Detect which cell encompasses the target text, then output its [x, y] center coordinate. 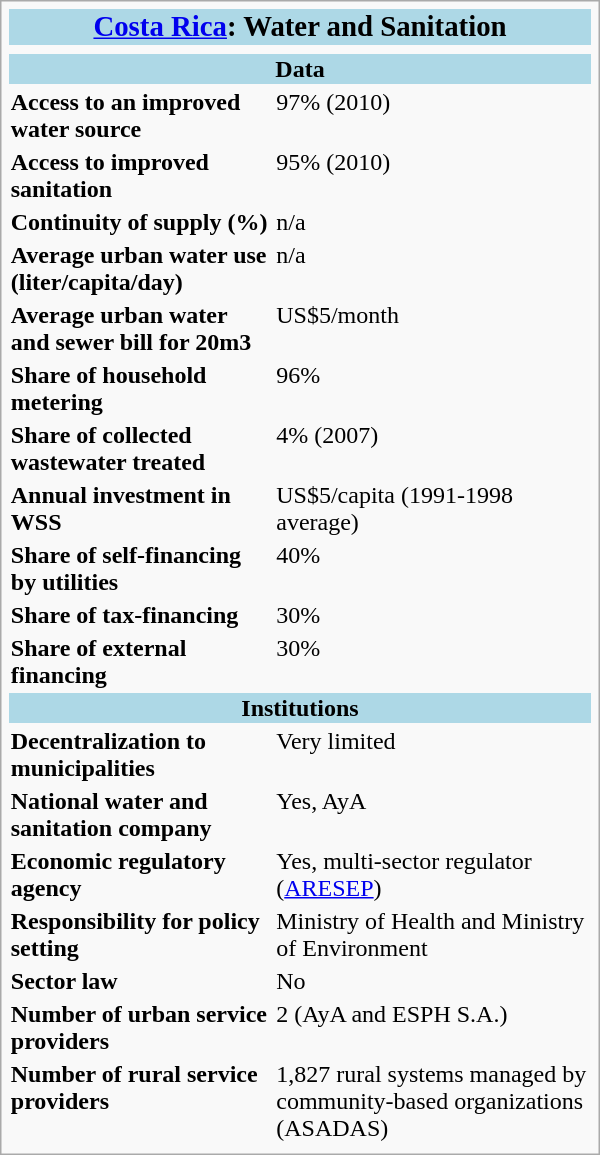
4% (2007) [433, 448]
Number of urban service providers [140, 1028]
Data [300, 69]
Yes, multi-sector regulator (ARESEP) [433, 874]
Sector law [140, 981]
No [433, 981]
Access to improved sanitation [140, 176]
National water and sanitation company [140, 814]
Institutions [300, 708]
Average urban water use (liter/capita/day) [140, 268]
Annual investment in WSS [140, 508]
Share of collected wastewater treated [140, 448]
95% (2010) [433, 176]
Share of household metering [140, 388]
1,827 rural systems managed by community-based organizations (ASADAS) [433, 1101]
Number of rural service providers [140, 1101]
Share of tax-financing [140, 615]
US$5/month [433, 328]
40% [433, 568]
97% (2010) [433, 116]
Responsibility for policy setting [140, 934]
Average urban water and sewer bill for 20m3 [140, 328]
Ministry of Health and Ministry of Environment [433, 934]
Decentralization to municipalities [140, 754]
Continuity of supply (%) [140, 222]
Very limited [433, 754]
2 (AyA and ESPH S.A.) [433, 1028]
Share of self-financing by utilities [140, 568]
US$5/capita (1991-1998 average) [433, 508]
Costa Rica: Water and Sanitation [300, 27]
Yes, AyA [433, 814]
Economic regulatory agency [140, 874]
Share of external financing [140, 662]
Access to an improved water source [140, 116]
96% [433, 388]
